Return the (X, Y) coordinate for the center point of the cell that contains the specified text.  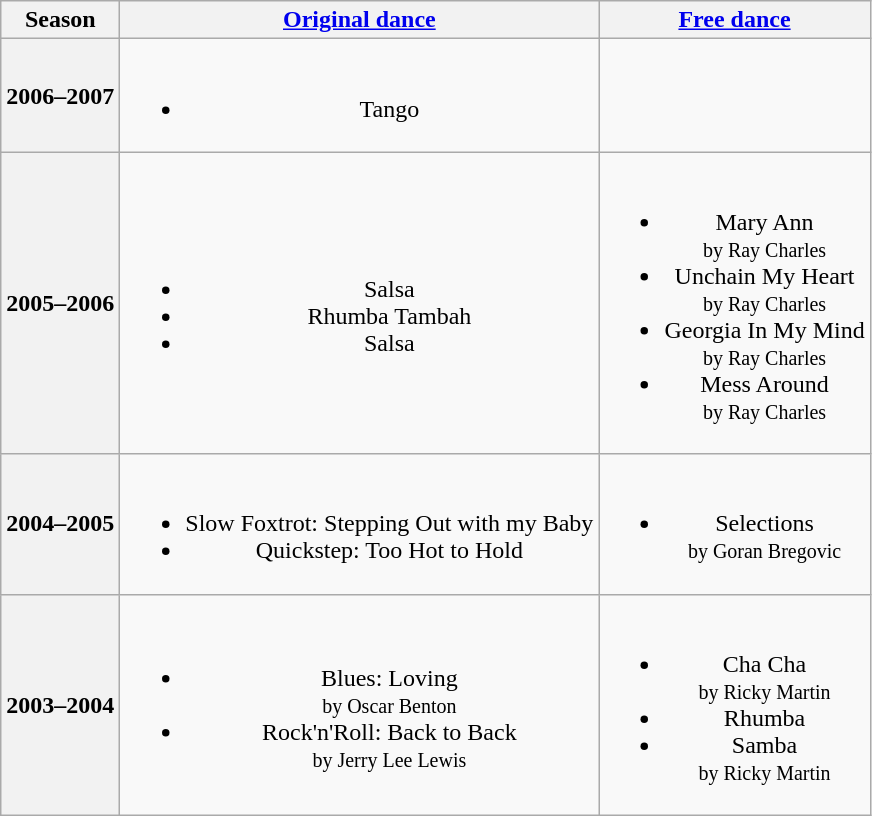
Blues: Loving by Oscar Benton Rock'n'Roll: Back to Back by Jerry Lee Lewis (360, 704)
SalsaRhumba TambahSalsa (360, 303)
Cha Cha by Ricky Martin RhumbaSamba by Ricky Martin (734, 704)
2004–2005 (60, 524)
Tango (360, 96)
Selections by Goran Bregovic (734, 524)
2006–2007 (60, 96)
Original dance (360, 20)
2005–2006 (60, 303)
2003–2004 (60, 704)
Mary Ann by Ray Charles Unchain My Heart by Ray Charles Georgia In My Mind by Ray Charles Mess Around by Ray Charles (734, 303)
Season (60, 20)
Free dance (734, 20)
Slow Foxtrot: Stepping Out with my BabyQuickstep: Too Hot to Hold (360, 524)
